Detect which cell encompasses the target text, then output its [X, Y] center coordinate. 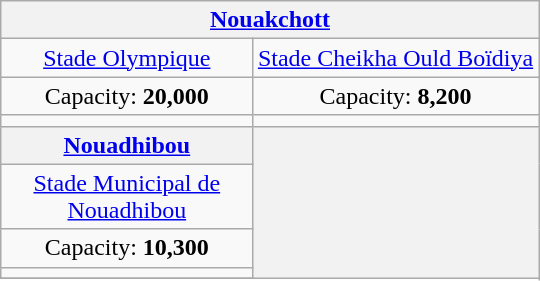
Stade Cheikha Ould Boïdiya [395, 58]
Capacity: 20,000 [126, 96]
Stade Municipal de Nouadhibou [126, 196]
Nouadhibou [126, 145]
Capacity: 8,200 [395, 96]
Nouakchott [270, 20]
Capacity: 10,300 [126, 248]
Stade Olympique [126, 58]
